Output the [X, Y] coordinate of the center of the cell containing the given text.  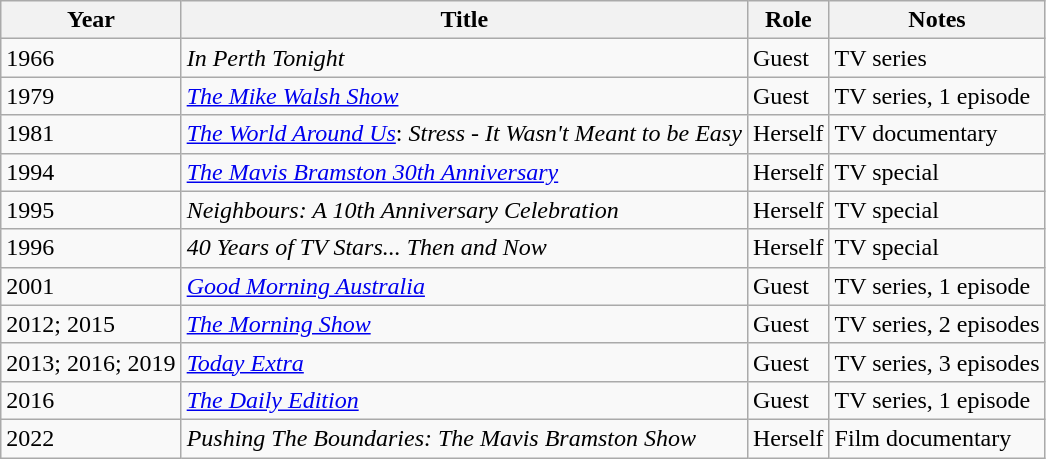
Today Extra [464, 362]
1981 [91, 134]
2001 [91, 286]
TV series, 3 episodes [937, 362]
1995 [91, 210]
TV series [937, 58]
The Mavis Bramston 30th Anniversary [464, 172]
The Mike Walsh Show [464, 96]
1979 [91, 96]
40 Years of TV Stars... Then and Now [464, 248]
1996 [91, 248]
TV documentary [937, 134]
The World Around Us: Stress - It Wasn't Meant to be Easy [464, 134]
Year [91, 20]
Notes [937, 20]
The Daily Edition [464, 400]
2013; 2016; 2019 [91, 362]
Neighbours: A 10th Anniversary Celebration [464, 210]
Good Morning Australia [464, 286]
Pushing The Boundaries: The Mavis Bramston Show [464, 438]
TV series, 2 episodes [937, 324]
Film documentary [937, 438]
2016 [91, 400]
In Perth Tonight [464, 58]
Title [464, 20]
1966 [91, 58]
2012; 2015 [91, 324]
2022 [91, 438]
The Morning Show [464, 324]
1994 [91, 172]
Role [788, 20]
